Return [x, y] of the center of cell containing provided text 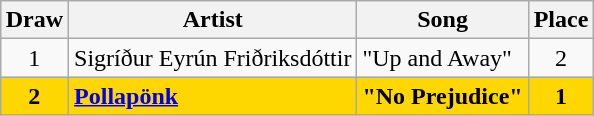
"No Prejudice" [442, 96]
Draw [34, 20]
Pollapönk [213, 96]
Place [561, 20]
Artist [213, 20]
Sigríður Eyrún Friðriksdóttir [213, 58]
"Up and Away" [442, 58]
Song [442, 20]
